Provide the (x, y) coordinate of the cell's center where the given text is located.  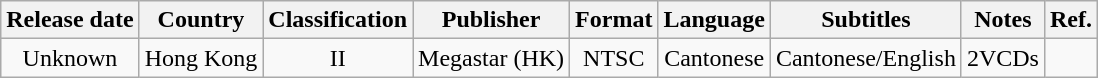
Ref. (1070, 20)
Language (714, 20)
Subtitles (866, 20)
Notes (1002, 20)
Publisher (492, 20)
Cantonese (714, 58)
Cantonese/English (866, 58)
NTSC (614, 58)
Release date (70, 20)
Country (201, 20)
Classification (338, 20)
Format (614, 20)
Unknown (70, 58)
2VCDs (1002, 58)
II (338, 58)
Megastar (HK) (492, 58)
Hong Kong (201, 58)
